Determine the (x, y) coordinate at the center of the cell enclosing the given text.  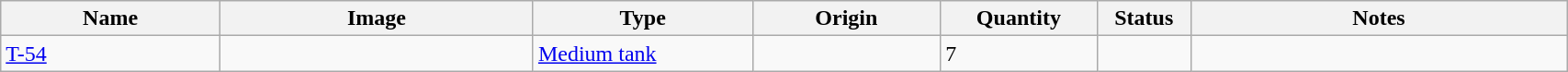
Medium tank (643, 54)
Image (377, 18)
Origin (847, 18)
7 (1019, 54)
T-54 (110, 54)
Notes (1378, 18)
Status (1144, 18)
Type (643, 18)
Name (110, 18)
Quantity (1019, 18)
